Detect which cell encompasses the target text, then output its [x, y] center coordinate. 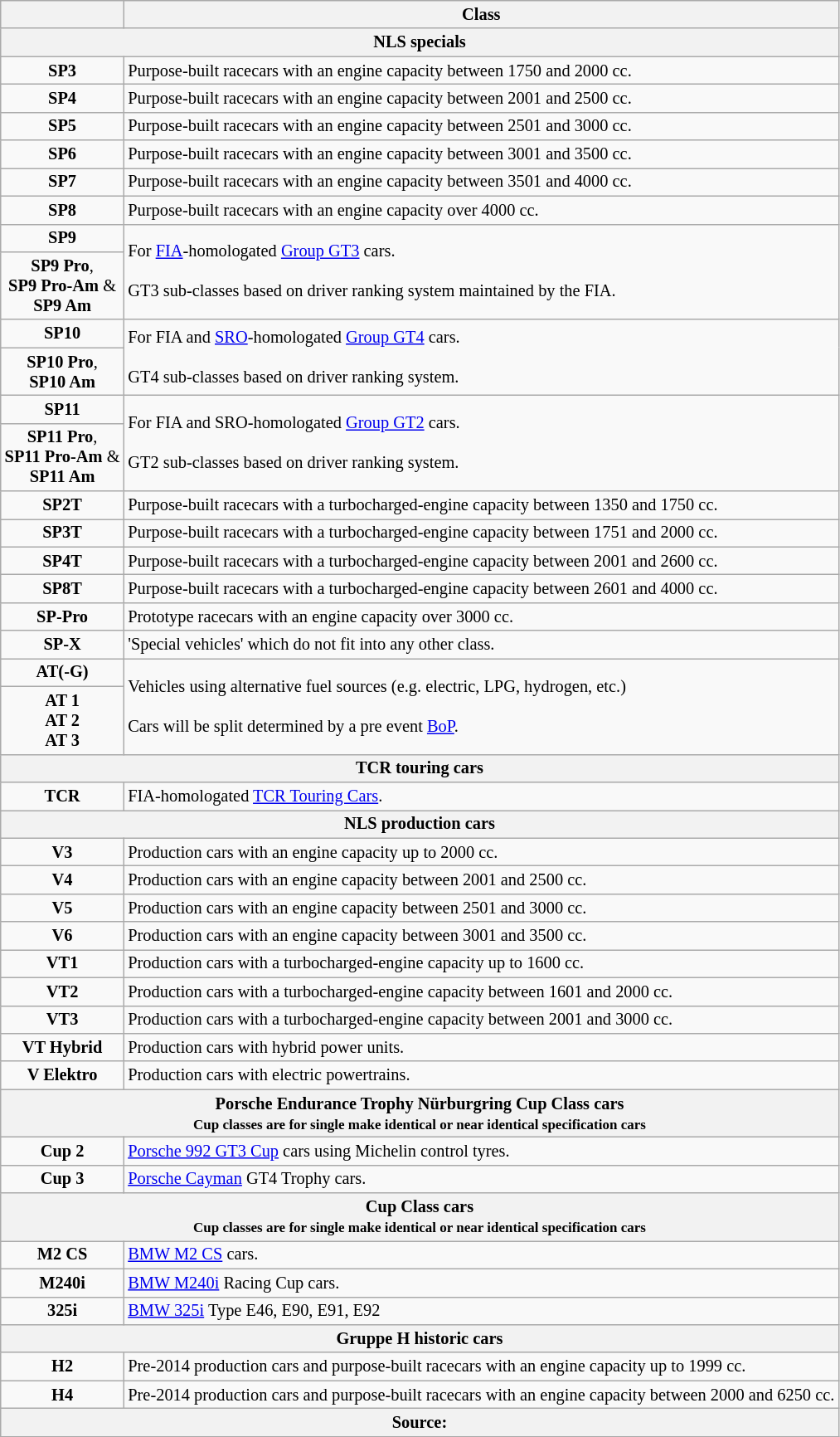
Pre-2014 production cars and purpose-built racecars with an engine capacity up to 1999 cc. [481, 1366]
Pre-2014 production cars and purpose-built racecars with an engine capacity between 2000 and 6250 cc. [481, 1395]
Gruppe H historic cars [420, 1338]
Purpose-built racecars with a turbocharged-engine capacity between 2601 and 4000 cc. [481, 588]
BMW M240i Racing Cup cars. [481, 1283]
Purpose-built racecars with an engine capacity between 3001 and 3500 cc. [481, 154]
VT1 [63, 963]
V6 [63, 936]
Purpose-built racecars with an engine capacity between 2501 and 3000 cc. [481, 126]
Production cars with electric powertrains. [481, 1075]
AT(-G) [63, 672]
VT Hybrid [63, 1047]
Purpose-built racecars with an engine capacity between 1750 and 2000 cc. [481, 71]
TCR [63, 796]
Production cars with an engine capacity between 2501 and 3000 cc. [481, 908]
Purpose-built racecars with an engine capacity between 3501 and 4000 cc. [481, 182]
For FIA-homologated Group GT3 cars. GT3 sub-classes based on driver ranking system maintained by the FIA. [481, 272]
SP11 Pro, SP11 Pro-Am & SP11 Am [63, 457]
Production cars with a turbocharged-engine capacity between 2001 and 3000 cc. [481, 1020]
FIA-homologated TCR Touring Cars. [481, 796]
SP8 [63, 210]
Purpose-built racecars with a turbocharged-engine capacity between 1350 and 1750 cc. [481, 505]
'Special vehicles' which do not fit into any other class. [481, 645]
Production cars with an engine capacity up to 2000 cc. [481, 852]
SP5 [63, 126]
For FIA and SRO-homologated Group GT4 cars.GT4 sub-classes based on driver ranking system. [481, 357]
SP-Pro [63, 616]
Porsche 992 GT3 Cup cars using Michelin control tyres. [481, 1151]
SP11 [63, 409]
Purpose-built racecars with an engine capacity between 2001 and 2500 cc. [481, 98]
Prototype racecars with an engine capacity over 3000 cc. [481, 616]
Class [481, 14]
Production cars with a turbocharged-engine capacity up to 1600 cc. [481, 963]
NLS specials [420, 42]
Cup Class cars Cup classes are for single make identical or near identical specification cars [420, 1217]
Porsche Endurance Trophy Nürburgring Cup Class carsCup classes are for single make identical or near identical specification cars [420, 1113]
SP4T [63, 561]
SP7 [63, 182]
AT 1 AT 2 AT 3 [63, 720]
H4 [63, 1395]
V3 [63, 852]
M240i [63, 1283]
SP-X [63, 645]
Cup 2 [63, 1151]
SP10 Pro, SP10 Am [63, 372]
Production cars with a turbocharged-engine capacity between 1601 and 2000 cc. [481, 991]
V4 [63, 879]
SP10 [63, 334]
V Elektro [63, 1075]
H2 [63, 1366]
325i [63, 1311]
BMW M2 CS cars. [481, 1254]
Cup 3 [63, 1179]
For FIA and SRO-homologated Group GT2 cars. GT2 sub-classes based on driver ranking system. [481, 443]
Porsche Cayman GT4 Trophy cars. [481, 1179]
Production cars with an engine capacity between 3001 and 3500 cc. [481, 936]
Production cars with an engine capacity between 2001 and 2500 cc. [481, 879]
Purpose-built racecars with a turbocharged-engine capacity between 2001 and 2600 cc. [481, 561]
SP3 [63, 71]
SP2T [63, 505]
Production cars with hybrid power units. [481, 1047]
SP3T [63, 533]
Vehicles using alternative fuel sources (e.g. electric, LPG, hydrogen, etc.)Cars will be split determined by a pre event BoP. [481, 705]
SP8T [63, 588]
Purpose-built racecars with an engine capacity over 4000 cc. [481, 210]
SP6 [63, 154]
Purpose-built racecars with a turbocharged-engine capacity between 1751 and 2000 cc. [481, 533]
VT2 [63, 991]
TCR touring cars [420, 768]
BMW 325i Type E46, E90, E91, E92 [481, 1311]
SP9 [63, 238]
M2 CS [63, 1254]
SP9 Pro, SP9 Pro-Am & SP9 Am [63, 285]
Source: [420, 1422]
NLS production cars [420, 824]
V5 [63, 908]
VT3 [63, 1020]
SP4 [63, 98]
